Scan for the cell matching the given text and deliver its (X, Y) coordinate at center. 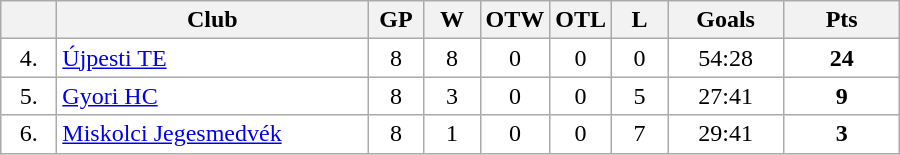
1 (452, 134)
Miskolci Jegesmedvék (212, 134)
Club (212, 20)
OTL (581, 20)
GP (396, 20)
Gyori HC (212, 96)
54:28 (726, 58)
Goals (726, 20)
Pts (842, 20)
6. (29, 134)
5. (29, 96)
OTW (515, 20)
L (640, 20)
5 (640, 96)
29:41 (726, 134)
Újpesti TE (212, 58)
7 (640, 134)
4. (29, 58)
24 (842, 58)
9 (842, 96)
27:41 (726, 96)
W (452, 20)
